Output the (X, Y) coordinate of the center of the cell containing the given text.  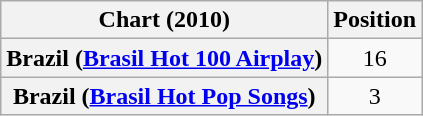
Brazil (Brasil Hot Pop Songs) (164, 96)
16 (375, 58)
3 (375, 96)
Position (375, 20)
Brazil (Brasil Hot 100 Airplay) (164, 58)
Chart (2010) (164, 20)
